Provide the [x, y] coordinate of the cell's center where the given text is located.  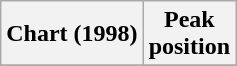
Peakposition [189, 34]
Chart (1998) [72, 34]
